From the cell containing the given text, extract its center point as (x, y) coordinate. 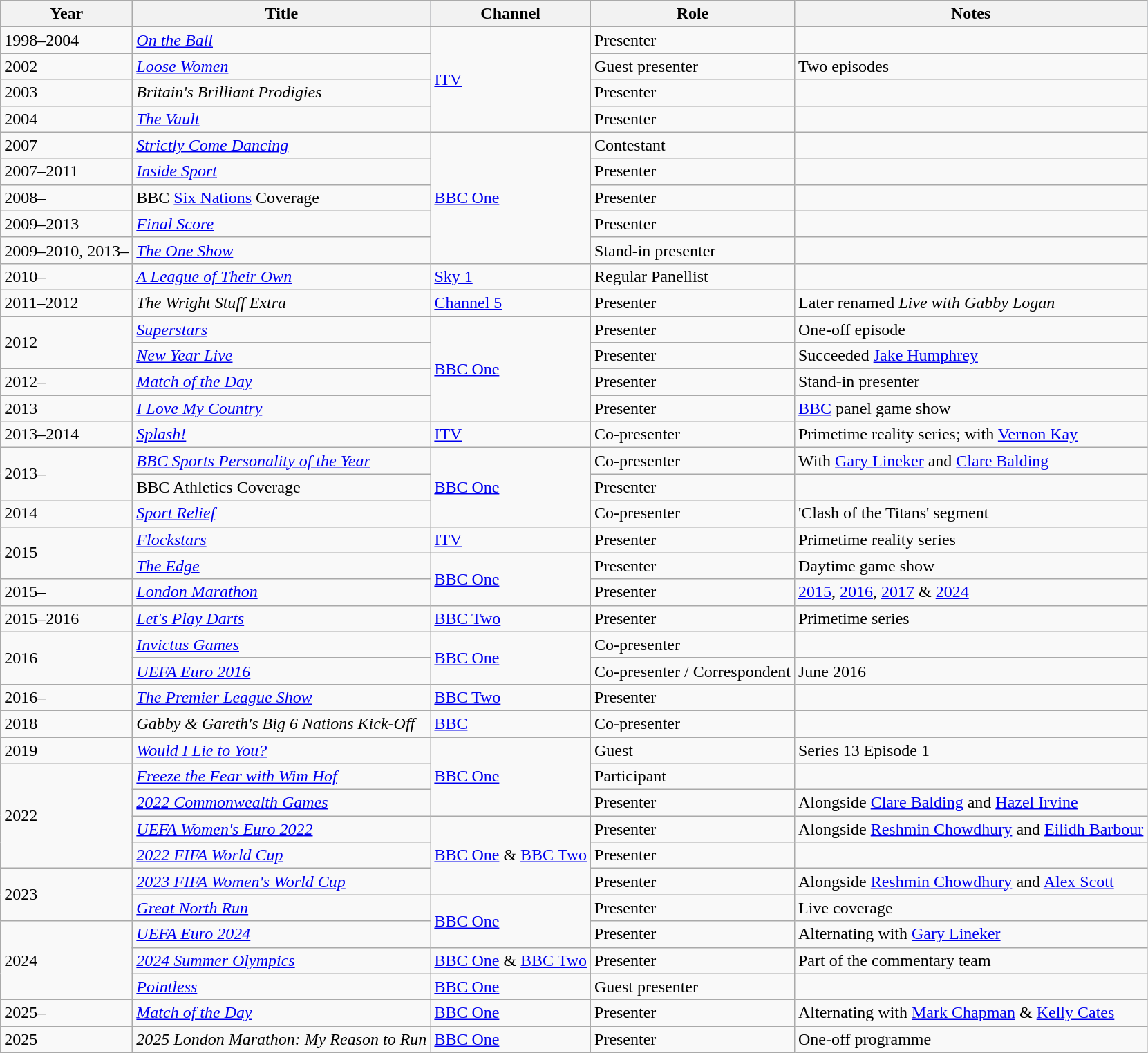
London Marathon (282, 592)
1998–2004 (66, 40)
2025 London Marathon: My Reason to Run (282, 1039)
'Clash of the Titans' segment (970, 513)
Later renamed Live with Gabby Logan (970, 303)
Inside Sport (282, 171)
2004 (66, 119)
Flockstars (282, 540)
2015–2016 (66, 618)
One-off episode (970, 330)
2025 (66, 1039)
The Edge (282, 566)
Splash! (282, 435)
BBC (511, 723)
The Wright Stuff Extra (282, 303)
Invictus Games (282, 645)
BBC Sports Personality of the Year (282, 461)
Part of the commentary team (970, 960)
On the Ball (282, 40)
Superstars (282, 330)
Great North Run (282, 908)
2010– (66, 276)
2024 Summer Olympics (282, 960)
Gabby & Gareth's Big 6 Nations Kick-Off (282, 723)
New Year Live (282, 356)
Daytime game show (970, 566)
UEFA Euro 2016 (282, 671)
BBC Athletics Coverage (282, 487)
Participant (693, 777)
Channel 5 (511, 303)
Primetime reality series (970, 540)
Primetime reality series; with Vernon Kay (970, 435)
Contestant (693, 145)
Alongside Clare Balding and Hazel Irvine (970, 803)
UEFA Euro 2024 (282, 934)
2012– (66, 382)
Britain's Brilliant Prodigies (282, 93)
Co-presenter / Correspondent (693, 671)
Title (282, 14)
2014 (66, 513)
Strictly Come Dancing (282, 145)
2022 Commonwealth Games (282, 803)
Role (693, 14)
2011–2012 (66, 303)
2003 (66, 93)
Regular Panellist (693, 276)
2013– (66, 474)
Loose Women (282, 66)
2018 (66, 723)
Year (66, 14)
Primetime series (970, 618)
2016 (66, 658)
BBC Six Nations Coverage (282, 198)
2015, 2016, 2017 & 2024 (970, 592)
Alternating with Mark Chapman & Kelly Cates (970, 1013)
2013–2014 (66, 435)
2013 (66, 408)
2007–2011 (66, 171)
2015– (66, 592)
The Vault (282, 119)
2002 (66, 66)
2012 (66, 343)
Freeze the Fear with Wim Hof (282, 777)
2024 (66, 960)
2008– (66, 198)
Would I Lie to You? (282, 750)
Series 13 Episode 1 (970, 750)
2023 FIFA Women's World Cup (282, 882)
Pointless (282, 987)
Alongside Reshmin Chowdhury and Eilidh Barbour (970, 829)
One-off programme (970, 1039)
June 2016 (970, 671)
Final Score (282, 224)
I Love My Country (282, 408)
2022 (66, 816)
2016– (66, 697)
2022 FIFA World Cup (282, 855)
2019 (66, 750)
The Premier League Show (282, 697)
Channel (511, 14)
2025– (66, 1013)
Succeeded Jake Humphrey (970, 356)
Sky 1 (511, 276)
Alongside Reshmin Chowdhury and Alex Scott (970, 882)
2009–2010, 2013– (66, 250)
Live coverage (970, 908)
2015 (66, 553)
2023 (66, 895)
Let's Play Darts (282, 618)
BBC panel game show (970, 408)
Guest (693, 750)
A League of Their Own (282, 276)
The One Show (282, 250)
With Gary Lineker and Clare Balding (970, 461)
Two episodes (970, 66)
2009–2013 (66, 224)
UEFA Women's Euro 2022 (282, 829)
2007 (66, 145)
Alternating with Gary Lineker (970, 934)
Sport Relief (282, 513)
Notes (970, 14)
